Output the [X, Y] coordinate of the center of the cell containing the given text.  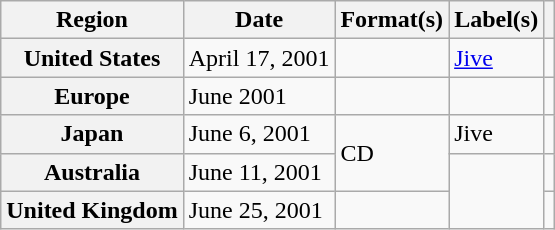
CD [392, 153]
Japan [92, 134]
United Kingdom [92, 210]
June 2001 [259, 96]
June 25, 2001 [259, 210]
Region [92, 20]
Label(s) [496, 20]
Date [259, 20]
Australia [92, 172]
June 6, 2001 [259, 134]
April 17, 2001 [259, 58]
Europe [92, 96]
United States [92, 58]
June 11, 2001 [259, 172]
Format(s) [392, 20]
